Return the (x, y) coordinate for the center point of the cell that contains the specified text.  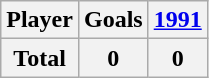
Player (40, 20)
Total (40, 58)
Goals (113, 20)
1991 (178, 20)
